Scan for the cell matching the given text and deliver its [x, y] coordinate at center. 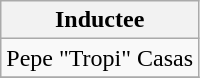
Pepe "Tropi" Casas [100, 58]
Inductee [100, 20]
